Determine the (x, y) coordinate at the center of the cell enclosing the given text.  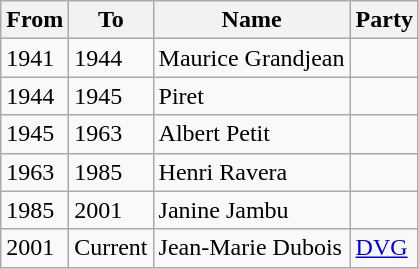
Piret (252, 96)
Party (384, 20)
Jean-Marie Dubois (252, 248)
Albert Petit (252, 134)
To (111, 20)
1941 (35, 58)
DVG (384, 248)
From (35, 20)
Current (111, 248)
Henri Ravera (252, 172)
Name (252, 20)
Maurice Grandjean (252, 58)
Janine Jambu (252, 210)
